Capture the cell that displays the provided text and extract its (X, Y) central coordinate. 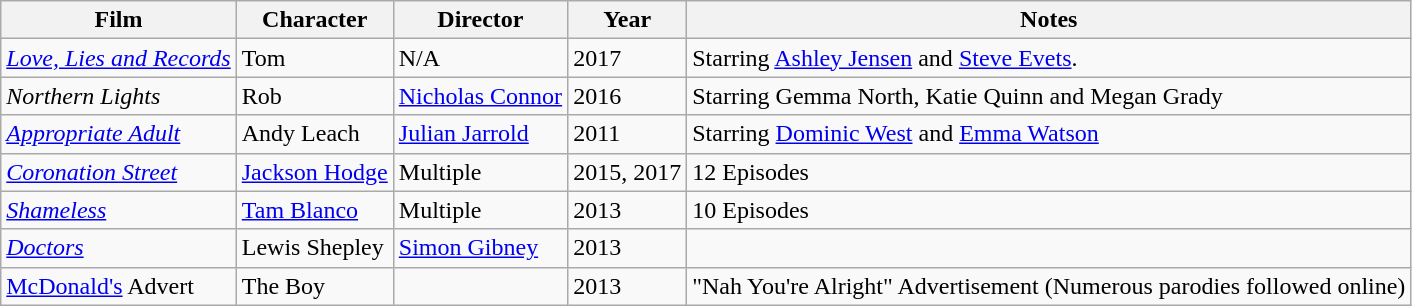
2016 (628, 96)
Jackson Hodge (314, 172)
Love, Lies and Records (118, 58)
Shameless (118, 210)
Simon Gibney (480, 248)
2011 (628, 134)
Julian Jarrold (480, 134)
Tom (314, 58)
Starring Ashley Jensen and Steve Evets. (1049, 58)
Starring Gemma North, Katie Quinn and Megan Grady (1049, 96)
"Nah You're Alright" Advertisement (Numerous parodies followed online) (1049, 286)
Andy Leach (314, 134)
Appropriate Adult (118, 134)
Year (628, 20)
Northern Lights (118, 96)
McDonald's Advert (118, 286)
10 Episodes (1049, 210)
Character (314, 20)
Director (480, 20)
2015, 2017 (628, 172)
Coronation Street (118, 172)
Nicholas Connor (480, 96)
Doctors (118, 248)
Rob (314, 96)
The Boy (314, 286)
Starring Dominic West and Emma Watson (1049, 134)
Film (118, 20)
2017 (628, 58)
Notes (1049, 20)
N/A (480, 58)
12 Episodes (1049, 172)
Lewis Shepley (314, 248)
Tam Blanco (314, 210)
